For the text-containing cell, return its midpoint in [x, y] coordinate format. 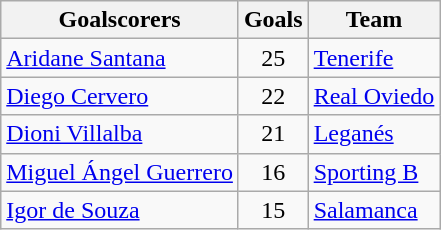
16 [273, 172]
Team [374, 20]
25 [273, 58]
Goalscorers [120, 20]
15 [273, 210]
Leganés [374, 134]
Tenerife [374, 58]
Igor de Souza [120, 210]
Dioni Villalba [120, 134]
Goals [273, 20]
Miguel Ángel Guerrero [120, 172]
Diego Cervero [120, 96]
Real Oviedo [374, 96]
Salamanca [374, 210]
Aridane Santana [120, 58]
21 [273, 134]
22 [273, 96]
Sporting B [374, 172]
